Extract the (x, y) coordinate from the center of the cell holding the provided text.  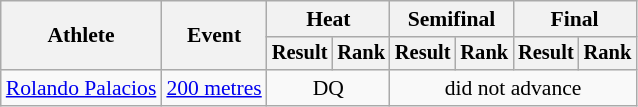
DQ (328, 88)
Semifinal (452, 19)
did not advance (513, 88)
200 metres (214, 88)
Heat (328, 19)
Athlete (82, 36)
Final (574, 19)
Event (214, 36)
Rolando Palacios (82, 88)
